Capture the cell that displays the provided text and extract its (X, Y) central coordinate. 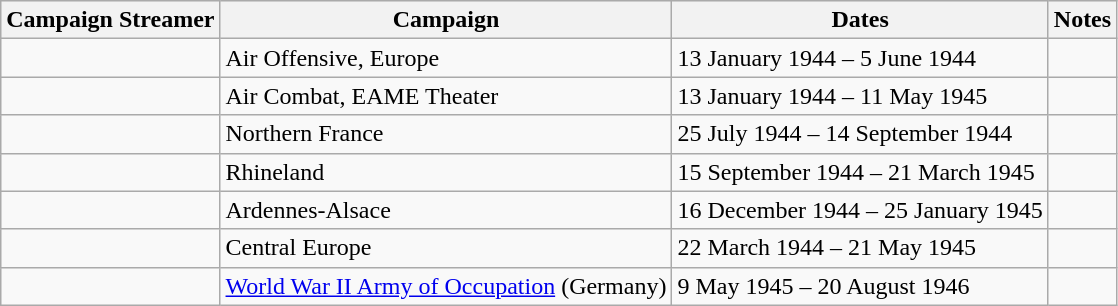
Campaign Streamer (110, 20)
Air Combat, EAME Theater (446, 96)
22 March 1944 – 21 May 1945 (860, 248)
Rhineland (446, 172)
Central Europe (446, 248)
Campaign (446, 20)
Dates (860, 20)
Ardennes-Alsace (446, 210)
25 July 1944 – 14 September 1944 (860, 134)
Notes (1082, 20)
15 September 1944 – 21 March 1945 (860, 172)
World War II Army of Occupation (Germany) (446, 286)
13 January 1944 – 11 May 1945 (860, 96)
16 December 1944 – 25 January 1945 (860, 210)
Air Offensive, Europe (446, 58)
9 May 1945 – 20 August 1946 (860, 286)
13 January 1944 – 5 June 1944 (860, 58)
Northern France (446, 134)
